Provide the (X, Y) coordinate of the cell's center where the given text is located.  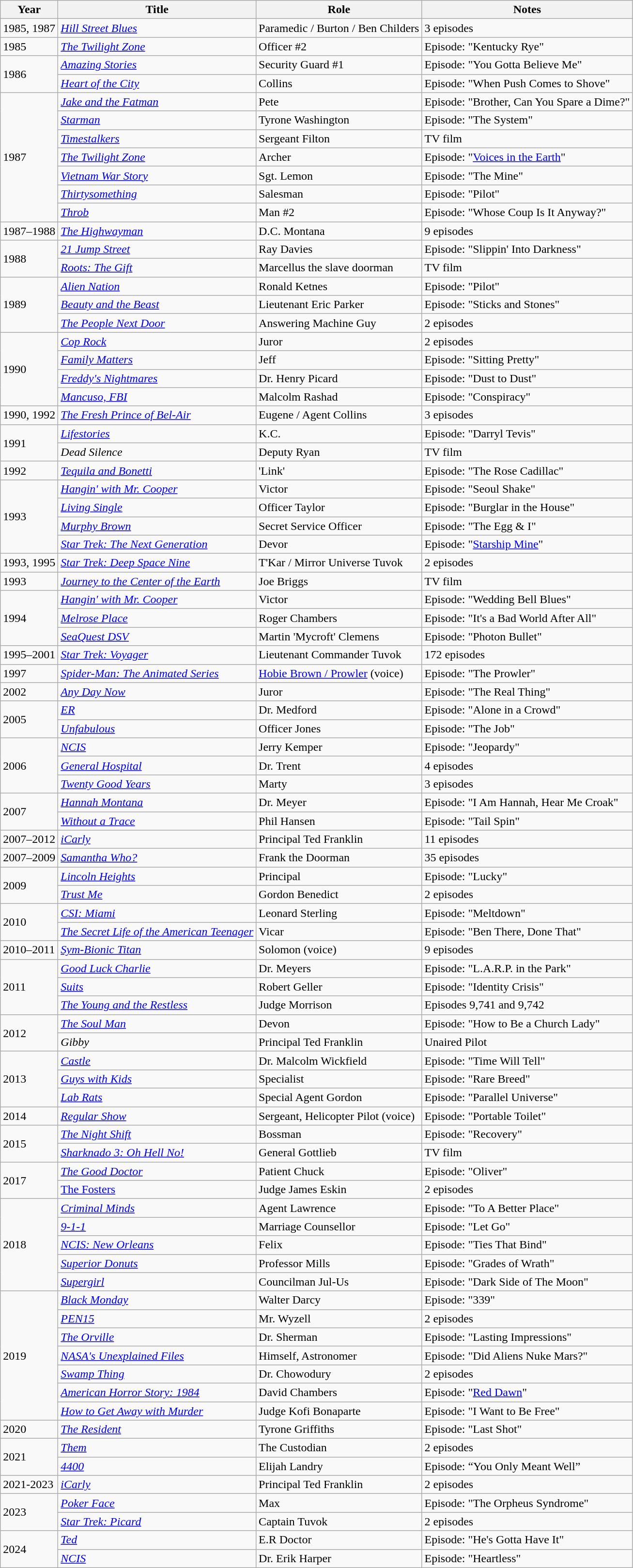
Eugene / Agent Collins (339, 415)
1994 (29, 618)
Hill Street Blues (157, 28)
Episode: "Voices in the Earth" (527, 157)
Secret Service Officer (339, 526)
Episode: "Conspiracy" (527, 397)
SeaQuest DSV (157, 637)
Professor Mills (339, 1263)
Episode: "He's Gotta Have It" (527, 1540)
1995–2001 (29, 655)
Judge Morrison (339, 1005)
Sergeant, Helicopter Pilot (voice) (339, 1116)
Episodes 9,741 and 9,742 (527, 1005)
Vicar (339, 931)
Jake and the Fatman (157, 102)
Mr. Wyzell (339, 1319)
Episode: “You Only Meant Well” (527, 1466)
NCIS: New Orleans (157, 1245)
Dr. Sherman (339, 1337)
Episode: "Jeopardy" (527, 747)
21 Jump Street (157, 249)
The Highwayman (157, 231)
Family Matters (157, 360)
The People Next Door (157, 323)
Episode: "Meltdown" (527, 913)
2023 (29, 1512)
Thirtysomething (157, 194)
Principal (339, 876)
Marty (339, 784)
Episode: "L.A.R.P. in the Park" (527, 968)
Marriage Counsellor (339, 1226)
Vietnam War Story (157, 175)
General Hospital (157, 765)
Episode: "339" (527, 1300)
Judge James Eskin (339, 1190)
Pete (339, 102)
Episode: "Wedding Bell Blues" (527, 600)
Episode: "Brother, Can You Spare a Dime?" (527, 102)
Heart of the City (157, 83)
Trust Me (157, 895)
Alien Nation (157, 286)
Max (339, 1503)
Special Agent Gordon (339, 1097)
Marcellus the slave doorman (339, 268)
Samantha Who? (157, 858)
1993, 1995 (29, 563)
Frank the Doorman (339, 858)
Jerry Kemper (339, 747)
The Resident (157, 1429)
1991 (29, 443)
Cop Rock (157, 342)
Lieutenant Commander Tuvok (339, 655)
Regular Show (157, 1116)
Archer (339, 157)
Ronald Ketnes (339, 286)
1990, 1992 (29, 415)
Episode: "Identity Crisis" (527, 987)
2007 (29, 811)
Episode: "Portable Toilet" (527, 1116)
Episode: "The Orpheus Syndrome" (527, 1503)
Tyrone Griffiths (339, 1429)
Star Trek: Picard (157, 1521)
Officer Taylor (339, 507)
1987–1988 (29, 231)
Episode: "Parallel Universe" (527, 1097)
2012 (29, 1033)
The Young and the Restless (157, 1005)
2017 (29, 1180)
David Chambers (339, 1392)
Unfabulous (157, 729)
Gordon Benedict (339, 895)
Episode: "Slippin' Into Darkness" (527, 249)
The Fresh Prince of Bel-Air (157, 415)
Hannah Montana (157, 802)
35 episodes (527, 858)
Beauty and the Beast (157, 305)
2018 (29, 1245)
Episode: "Starship Mine" (527, 544)
Councilman Jul-Us (339, 1282)
Ted (157, 1540)
Freddy's Nightmares (157, 378)
Episode: "Burglar in the House" (527, 507)
Episode: "Alone in a Crowd" (527, 710)
The Night Shift (157, 1134)
Dr. Malcolm Wickfield (339, 1060)
Jeff (339, 360)
The Fosters (157, 1190)
Swamp Thing (157, 1374)
Episode: "The Prowler" (527, 673)
Without a Trace (157, 821)
Episode: "The System" (527, 120)
2009 (29, 885)
2014 (29, 1116)
Throb (157, 212)
Living Single (157, 507)
Twenty Good Years (157, 784)
Lincoln Heights (157, 876)
Episode: "I Am Hannah, Hear Me Croak" (527, 802)
Supergirl (157, 1282)
Lieutenant Eric Parker (339, 305)
Sharknado 3: Oh Hell No! (157, 1153)
Episode: "Let Go" (527, 1226)
2013 (29, 1079)
Hobie Brown / Prowler (voice) (339, 673)
2024 (29, 1549)
1989 (29, 305)
2002 (29, 692)
Criminal Minds (157, 1208)
American Horror Story: 1984 (157, 1392)
Martin 'Mycroft' Clemens (339, 637)
Phil Hansen (339, 821)
2010 (29, 922)
1985 (29, 47)
1997 (29, 673)
Episode: "Ties That Bind" (527, 1245)
Episode: "Grades of Wrath" (527, 1263)
Star Trek: Deep Space Nine (157, 563)
Episode: "Seoul Shake" (527, 489)
Spider-Man: The Animated Series (157, 673)
Captain Tuvok (339, 1521)
Episode: "Rare Breed" (527, 1079)
2015 (29, 1144)
Devon (339, 1024)
The Custodian (339, 1448)
Good Luck Charlie (157, 968)
Roots: The Gift (157, 268)
Officer Jones (339, 729)
Security Guard #1 (339, 65)
Lab Rats (157, 1097)
Sym-Bionic Titan (157, 950)
Himself, Astronomer (339, 1355)
2005 (29, 719)
'Link' (339, 470)
Dr. Chowodury (339, 1374)
Episode: "Sitting Pretty" (527, 360)
Episode: "It's a Bad World After All" (527, 618)
Episode: "I Want to Be Free" (527, 1411)
Felix (339, 1245)
2010–2011 (29, 950)
Murphy Brown (157, 526)
Officer #2 (339, 47)
Devor (339, 544)
Solomon (voice) (339, 950)
Judge Kofi Bonaparte (339, 1411)
Robert Geller (339, 987)
Them (157, 1448)
9-1-1 (157, 1226)
Mancuso, FBI (157, 397)
Episode: "Lasting Impressions" (527, 1337)
Star Trek: The Next Generation (157, 544)
Dr. Erik Harper (339, 1558)
Episode: "The Rose Cadillac" (527, 470)
Walter Darcy (339, 1300)
Episode: "Dust to Dust" (527, 378)
Superior Donuts (157, 1263)
Any Day Now (157, 692)
ER (157, 710)
Episode: "The Job" (527, 729)
1990 (29, 369)
Amazing Stories (157, 65)
Episode: "When Push Comes to Shove" (527, 83)
Episode: "The Egg & I" (527, 526)
Title (157, 10)
Episode: "You Gotta Believe Me" (527, 65)
Notes (527, 10)
Episode: "Oliver" (527, 1171)
The Orville (157, 1337)
2020 (29, 1429)
Gibby (157, 1042)
2019 (29, 1355)
1992 (29, 470)
4400 (157, 1466)
1988 (29, 259)
Dr. Meyer (339, 802)
Bossman (339, 1134)
Agent Lawrence (339, 1208)
Dr. Medford (339, 710)
The Good Doctor (157, 1171)
Salesman (339, 194)
CSI: Miami (157, 913)
Episode: "The Real Thing" (527, 692)
4 episodes (527, 765)
Episode: "Heartless" (527, 1558)
Dr. Trent (339, 765)
Sergeant Filton (339, 139)
E.R Doctor (339, 1540)
Episode: "Tail Spin" (527, 821)
Episode: "Ben There, Done That" (527, 931)
2011 (29, 987)
2007–2012 (29, 839)
Deputy Ryan (339, 452)
Episode: "Recovery" (527, 1134)
D.C. Montana (339, 231)
Poker Face (157, 1503)
PEN15 (157, 1319)
Year (29, 10)
Tequila and Bonetti (157, 470)
Episode: "How to Be a Church Lady" (527, 1024)
Ray Davies (339, 249)
Starman (157, 120)
Roger Chambers (339, 618)
Episode: "Did Aliens Nuke Mars?" (527, 1355)
Episode: "Last Shot" (527, 1429)
Dead Silence (157, 452)
Unaired Pilot (527, 1042)
Suits (157, 987)
K.C. (339, 434)
Timestalkers (157, 139)
Black Monday (157, 1300)
Episode: "Lucky" (527, 876)
Dr. Henry Picard (339, 378)
Episode: "The Mine" (527, 175)
Episode: "Photon Bullet" (527, 637)
2007–2009 (29, 858)
Melrose Place (157, 618)
Episode: "Red Dawn" (527, 1392)
Man #2 (339, 212)
Star Trek: Voyager (157, 655)
Elijah Landry (339, 1466)
2006 (29, 765)
2021 (29, 1457)
Patient Chuck (339, 1171)
Episode: "Kentucky Rye" (527, 47)
11 episodes (527, 839)
Episode: "Darryl Tevis" (527, 434)
Malcolm Rashad (339, 397)
Collins (339, 83)
1987 (29, 157)
Role (339, 10)
Journey to the Center of the Earth (157, 581)
Episode: "Time Will Tell" (527, 1060)
How to Get Away with Murder (157, 1411)
T'Kar / Mirror Universe Tuvok (339, 563)
Dr. Meyers (339, 968)
Joe Briggs (339, 581)
Episode: "Sticks and Stones" (527, 305)
1986 (29, 74)
Castle (157, 1060)
NASA's Unexplained Files (157, 1355)
Paramedic / Burton / Ben Childers (339, 28)
Episode: "To A Better Place" (527, 1208)
Tyrone Washington (339, 120)
Lifestories (157, 434)
Episode: "Whose Coup Is It Anyway?" (527, 212)
Leonard Sterling (339, 913)
Guys with Kids (157, 1079)
Episode: "Dark Side of The Moon" (527, 1282)
1985, 1987 (29, 28)
The Soul Man (157, 1024)
General Gottlieb (339, 1153)
2021-2023 (29, 1485)
Specialist (339, 1079)
Sgt. Lemon (339, 175)
Answering Machine Guy (339, 323)
172 episodes (527, 655)
The Secret Life of the American Teenager (157, 931)
